Detect which cell encompasses the target text, then output its [X, Y] center coordinate. 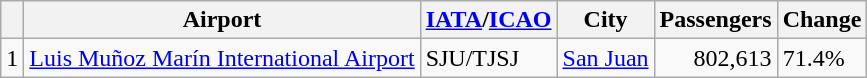
SJU/TJSJ [488, 58]
Luis Muñoz Marín International Airport [222, 58]
IATA/ICAO [488, 20]
Passengers [716, 20]
San Juan [606, 58]
71.4% [822, 58]
1 [12, 58]
802,613 [716, 58]
City [606, 20]
Airport [222, 20]
Change [822, 20]
